Capture the cell that displays the provided text and extract its (x, y) central coordinate. 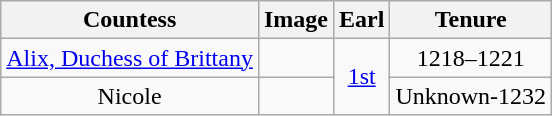
Tenure (471, 20)
Alix, Duchess of Brittany (130, 58)
1st (361, 77)
Image (296, 20)
Earl (361, 20)
Unknown-1232 (471, 96)
1218–1221 (471, 58)
Nicole (130, 96)
Countess (130, 20)
